Detect which cell encompasses the target text, then output its (X, Y) center coordinate. 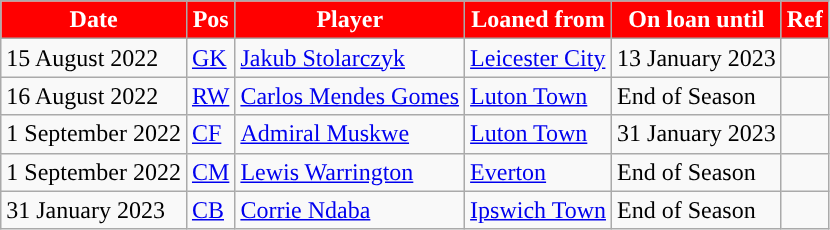
13 January 2023 (697, 58)
GK (210, 58)
Pos (210, 20)
16 August 2022 (94, 96)
Leicester City (538, 58)
Carlos Mendes Gomes (350, 96)
Date (94, 20)
15 August 2022 (94, 58)
CB (210, 210)
Everton (538, 172)
Player (350, 20)
Lewis Warrington (350, 172)
Ref (804, 20)
Jakub Stolarczyk (350, 58)
Ipswich Town (538, 210)
Loaned from (538, 20)
RW (210, 96)
Corrie Ndaba (350, 210)
CM (210, 172)
Admiral Muskwe (350, 134)
On loan until (697, 20)
CF (210, 134)
